Detect which cell encompasses the target text, then output its [x, y] center coordinate. 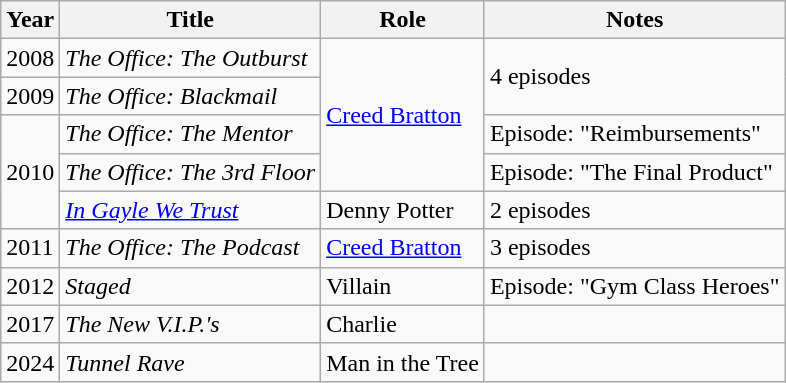
2008 [30, 58]
Charlie [403, 324]
Title [190, 20]
The Office: The Outburst [190, 58]
The New V.I.P.'s [190, 324]
Episode: "Gym Class Heroes" [634, 286]
2009 [30, 96]
The Office: The 3rd Floor [190, 172]
2010 [30, 172]
Staged [190, 286]
3 episodes [634, 248]
The Office: Blackmail [190, 96]
2012 [30, 286]
Role [403, 20]
2011 [30, 248]
Notes [634, 20]
The Office: The Podcast [190, 248]
2024 [30, 362]
Episode: "The Final Product" [634, 172]
2 episodes [634, 210]
4 episodes [634, 77]
Year [30, 20]
Episode: "Reimbursements" [634, 134]
2017 [30, 324]
The Office: The Mentor [190, 134]
Tunnel Rave [190, 362]
Man in the Tree [403, 362]
Villain [403, 286]
Denny Potter [403, 210]
In Gayle We Trust [190, 210]
